Extract the (x, y) coordinate from the center of the cell holding the provided text.  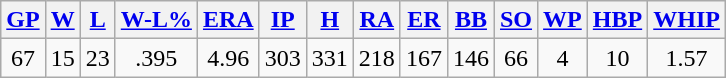
4.96 (228, 58)
331 (330, 58)
67 (23, 58)
RA (376, 20)
167 (424, 58)
ERA (228, 20)
HBP (617, 20)
BB (470, 20)
W (62, 20)
4 (563, 58)
ER (424, 20)
1.57 (687, 58)
303 (282, 58)
IP (282, 20)
W-L% (156, 20)
H (330, 20)
SO (516, 20)
23 (98, 58)
WHIP (687, 20)
66 (516, 58)
218 (376, 58)
GP (23, 20)
15 (62, 58)
10 (617, 58)
WP (563, 20)
.395 (156, 58)
L (98, 20)
146 (470, 58)
